Provide the (x, y) coordinate of the cell's center where the given text is located.  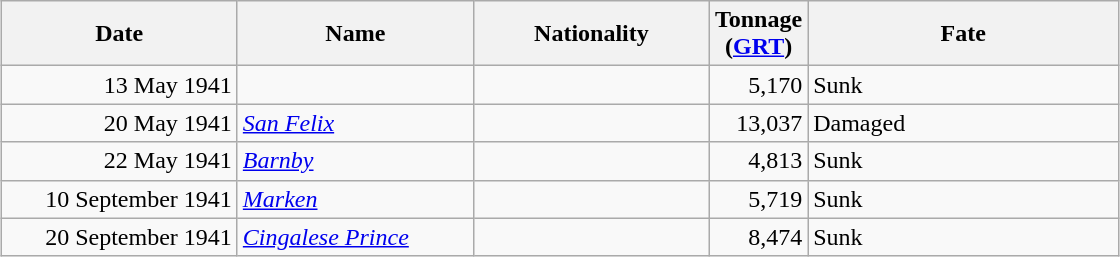
20 September 1941 (119, 237)
5,170 (758, 85)
Damaged (964, 123)
5,719 (758, 199)
Name (355, 34)
Tonnage(GRT) (758, 34)
Nationality (591, 34)
Barnby (355, 161)
20 May 1941 (119, 123)
4,813 (758, 161)
Marken (355, 199)
13 May 1941 (119, 85)
Date (119, 34)
22 May 1941 (119, 161)
8,474 (758, 237)
Cingalese Prince (355, 237)
13,037 (758, 123)
10 September 1941 (119, 199)
Fate (964, 34)
San Felix (355, 123)
